For the text-containing cell, return its midpoint in [X, Y] coordinate format. 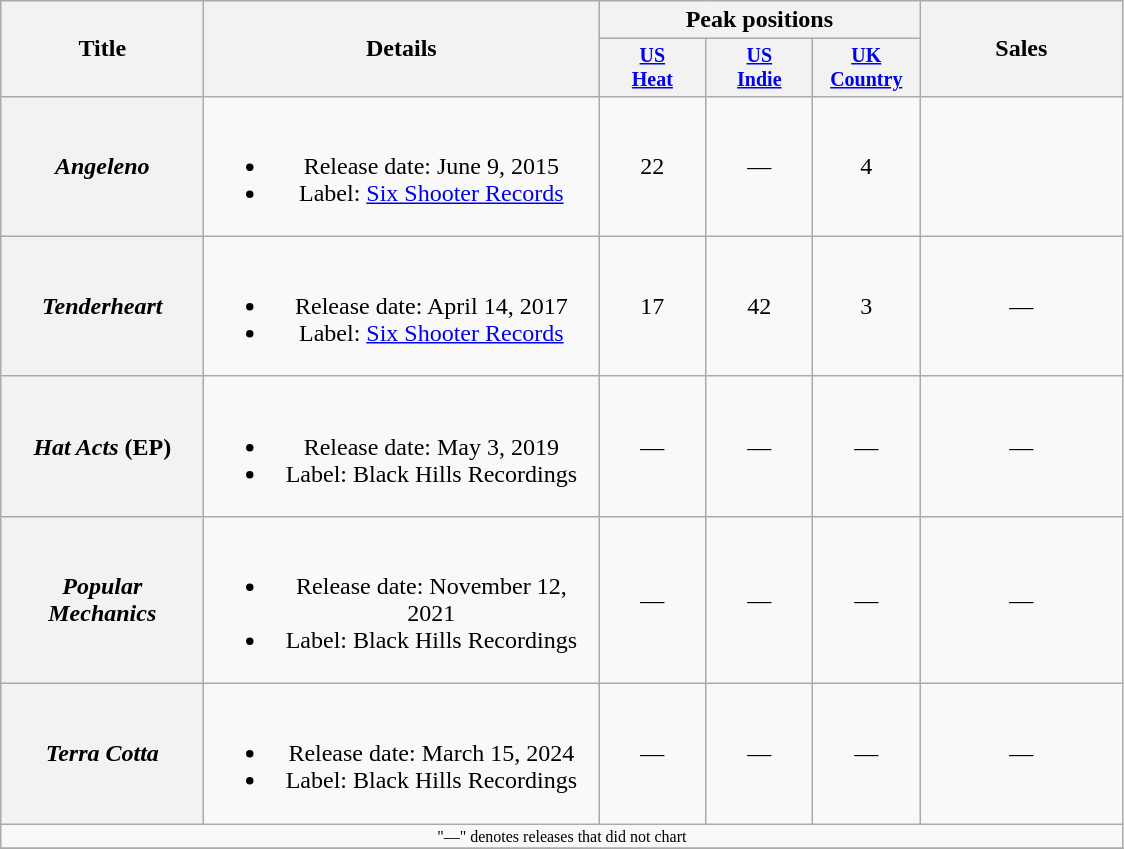
UKCountry [866, 68]
Tenderheart [102, 306]
Release date: May 3, 2019Label: Black Hills Recordings [402, 446]
Release date: June 9, 2015Label: Six Shooter Records [402, 166]
4 [866, 166]
US Heat [652, 68]
Peak positions [760, 20]
US Indie [760, 68]
42 [760, 306]
3 [866, 306]
Release date: November 12, 2021Label: Black Hills Recordings [402, 600]
"—" denotes releases that did not chart [562, 836]
Terra Cotta [102, 754]
17 [652, 306]
Popular Mechanics [102, 600]
Release date: April 14, 2017Label: Six Shooter Records [402, 306]
Release date: March 15, 2024Label: Black Hills Recordings [402, 754]
Title [102, 49]
22 [652, 166]
Sales [1022, 49]
Details [402, 49]
Hat Acts (EP) [102, 446]
Angeleno [102, 166]
